Search for the cell housing the specified text and yield its [X, Y] center coordinate. 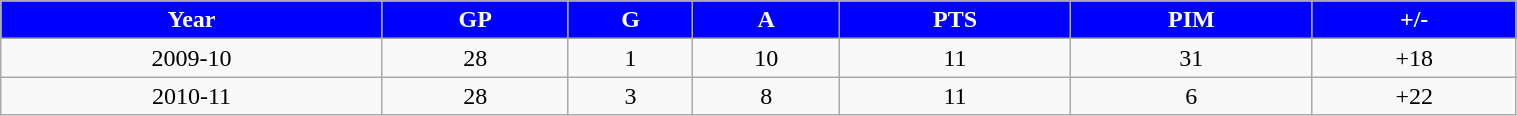
3 [630, 96]
Year [192, 20]
2009-10 [192, 58]
+18 [1414, 58]
2010-11 [192, 96]
A [766, 20]
PIM [1191, 20]
PTS [956, 20]
8 [766, 96]
GP [475, 20]
10 [766, 58]
6 [1191, 96]
1 [630, 58]
G [630, 20]
31 [1191, 58]
+/- [1414, 20]
+22 [1414, 96]
